Detect which cell encompasses the target text, then output its [X, Y] center coordinate. 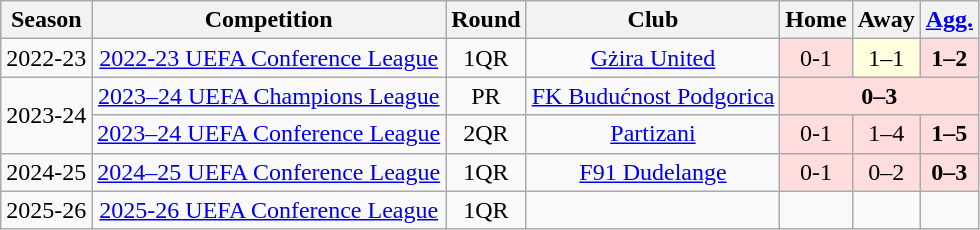
0–2 [886, 172]
2024–25 UEFA Conference League [269, 172]
2024-25 [46, 172]
2023–24 UEFA Conference League [269, 134]
2QR [486, 134]
FK Budućnost Podgorica [653, 96]
Agg. [949, 20]
1–1 [886, 58]
Competition [269, 20]
2022-23 UEFA Conference League [269, 58]
1–2 [949, 58]
Gżira United [653, 58]
1–4 [886, 134]
PR [486, 96]
2023-24 [46, 115]
Away [886, 20]
2025-26 [46, 210]
1–5 [949, 134]
2023–24 UEFA Champions League [269, 96]
F91 Dudelange [653, 172]
Season [46, 20]
Partizani [653, 134]
Home [816, 20]
Round [486, 20]
2022-23 [46, 58]
2025-26 UEFA Conference League [269, 210]
Club [653, 20]
